Search for the cell housing the specified text and yield its [x, y] center coordinate. 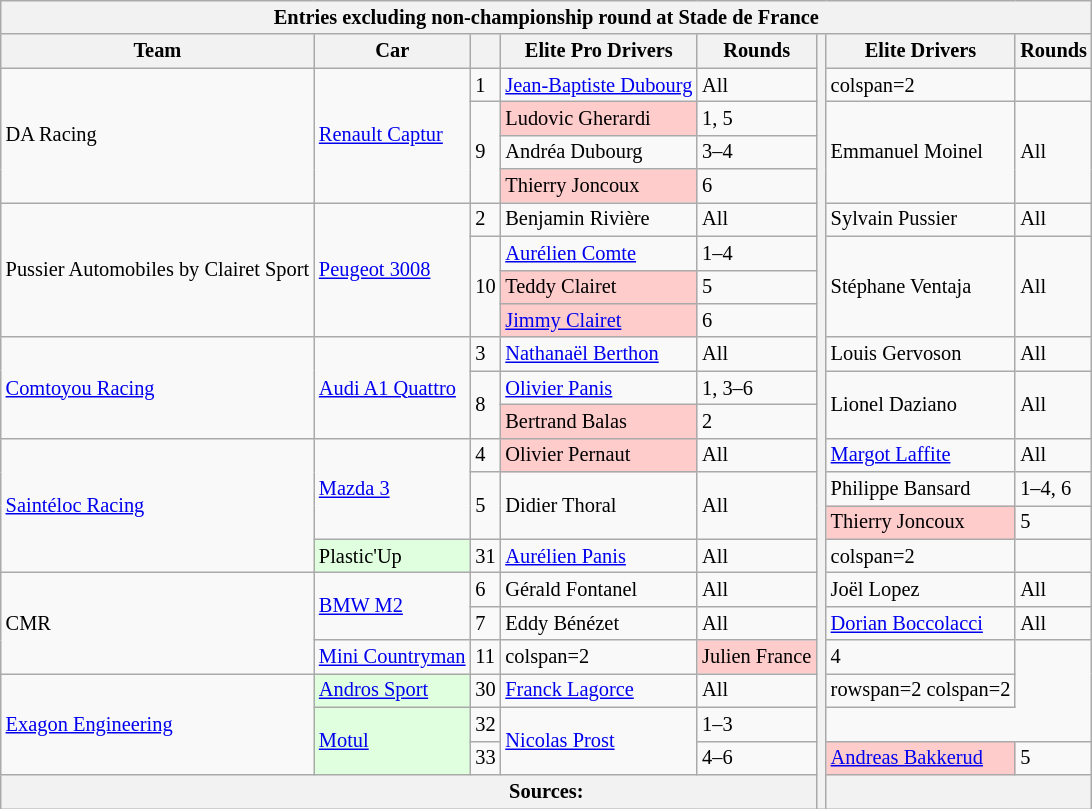
3 [485, 354]
Stéphane Ventaja [921, 286]
Peugeot 3008 [392, 270]
Renault Captur [392, 136]
31 [485, 556]
Franck Lagorce [598, 690]
Teddy Clairet [598, 287]
1, 5 [756, 118]
10 [485, 286]
Benjamin Rivière [598, 219]
Olivier Pernaut [598, 455]
Comtoyou Racing [158, 388]
Elite Pro Drivers [598, 51]
Team [158, 51]
Elite Drivers [921, 51]
Emmanuel Moinel [921, 152]
8 [485, 404]
Aurélien Panis [598, 556]
32 [485, 724]
Bertrand Balas [598, 421]
11 [485, 657]
Mazda 3 [392, 488]
Julien France [756, 657]
Louis Gervoson [921, 354]
Olivier Panis [598, 388]
33 [485, 758]
Sources: [546, 791]
9 [485, 152]
Motul [392, 740]
Jimmy Clairet [598, 320]
DA Racing [158, 136]
Lionel Daziano [921, 404]
Andros Sport [392, 690]
Philippe Bansard [921, 489]
Plastic'Up [392, 556]
Joël Lopez [921, 589]
4–6 [756, 758]
Ludovic Gherardi [598, 118]
1, 3–6 [756, 388]
Mini Countryman [392, 657]
Andreas Bakkerud [921, 758]
Saintéloc Racing [158, 506]
7 [485, 623]
Jean-Baptiste Dubourg [598, 85]
Sylvain Pussier [921, 219]
1 [485, 85]
Didier Thoral [598, 506]
Nicolas Prost [598, 740]
Car [392, 51]
Exagon Engineering [158, 724]
Audi A1 Quattro [392, 388]
Gérald Fontanel [598, 589]
Pussier Automobiles by Clairet Sport [158, 270]
Entries excluding non-championship round at Stade de France [546, 17]
1–4 [756, 253]
Nathanaël Berthon [598, 354]
Eddy Bénézet [598, 623]
CMR [158, 622]
rowspan=2 colspan=2 [921, 690]
BMW M2 [392, 606]
30 [485, 690]
Aurélien Comte [598, 253]
1–3 [756, 724]
Andréa Dubourg [598, 152]
1–4, 6 [1054, 489]
3–4 [756, 152]
Margot Laffite [921, 455]
Dorian Boccolacci [921, 623]
